Extract the (x, y) coordinate from the center of the cell holding the provided text.  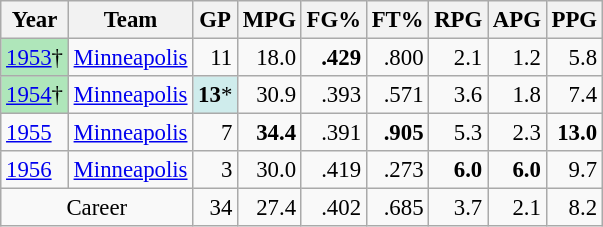
.685 (398, 208)
9.7 (574, 170)
11 (216, 58)
8.2 (574, 208)
13.0 (574, 133)
FT% (398, 20)
RPG (458, 20)
.273 (398, 170)
1953† (35, 58)
3.6 (458, 95)
1954† (35, 95)
Team (130, 20)
.800 (398, 58)
.571 (398, 95)
1.8 (518, 95)
30.0 (270, 170)
7 (216, 133)
34.4 (270, 133)
7.4 (574, 95)
18.0 (270, 58)
.419 (334, 170)
FG% (334, 20)
Year (35, 20)
GP (216, 20)
27.4 (270, 208)
5.8 (574, 58)
2.3 (518, 133)
34 (216, 208)
.402 (334, 208)
1956 (35, 170)
30.9 (270, 95)
5.3 (458, 133)
.429 (334, 58)
1.2 (518, 58)
3 (216, 170)
.905 (398, 133)
APG (518, 20)
MPG (270, 20)
3.7 (458, 208)
1955 (35, 133)
PPG (574, 20)
Career (97, 208)
.393 (334, 95)
.391 (334, 133)
13* (216, 95)
